From the cell containing the given text, extract its center point as [x, y] coordinate. 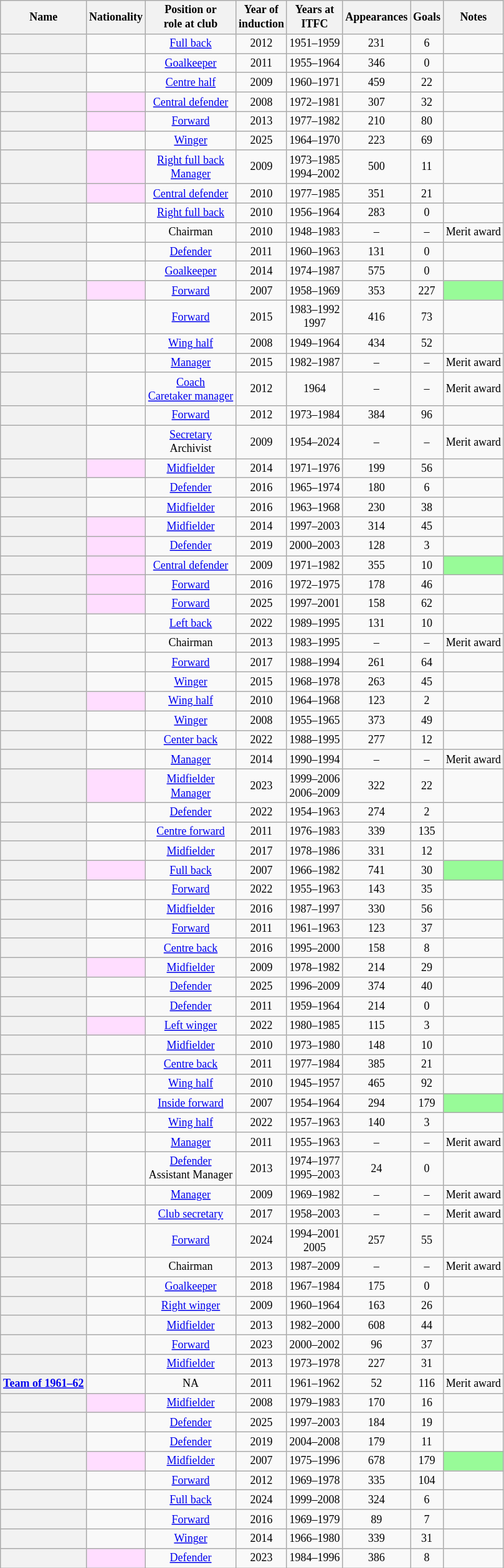
Years atITFC [315, 17]
1997–2001 [315, 604]
1971–1976 [315, 468]
1978–1982 [315, 967]
1954–1964 [315, 1103]
116 [427, 1383]
1964–1970 [315, 141]
104 [427, 1480]
1982–1987 [315, 362]
135 [427, 832]
1969–1982 [315, 1195]
2004–2008 [315, 1442]
678 [376, 1462]
Name [44, 17]
1972–1981 [315, 102]
Center back [191, 739]
1955–1965 [315, 721]
1978–1986 [315, 850]
1954–1963 [315, 812]
1961–1963 [315, 929]
Centre forward [191, 832]
NA [191, 1383]
1963–1968 [315, 507]
199 [376, 468]
Right full back [191, 213]
1982–2000 [315, 1325]
1955–1964 [315, 63]
38 [427, 507]
2000–2002 [315, 1345]
32 [427, 102]
335 [376, 1480]
1948–1983 [315, 232]
30 [427, 870]
24 [376, 1168]
1960–1963 [315, 251]
128 [376, 545]
Inside forward [191, 1103]
1975–1996 [315, 1462]
80 [427, 121]
1964 [315, 389]
2018 [262, 1286]
163 [376, 1306]
Notes [473, 17]
55 [427, 1241]
1957–1963 [315, 1123]
143 [376, 890]
1980–1985 [315, 1026]
180 [376, 488]
1973–1978 [315, 1364]
29 [427, 967]
307 [376, 102]
62 [427, 604]
1961–1962 [315, 1383]
DefenderAssistant Manager [191, 1168]
355 [376, 565]
1988–1994 [315, 662]
7 [427, 1519]
210 [376, 121]
1995–2000 [315, 947]
46 [427, 585]
Right full backManager [191, 167]
1983–19921997 [315, 317]
Club secretary [191, 1214]
Position orrole at club [191, 17]
Nationality [116, 17]
1971–1982 [315, 565]
175 [376, 1286]
Team of 1961–62 [44, 1383]
384 [376, 416]
1977–1984 [315, 1064]
1965–1974 [315, 488]
346 [376, 63]
1958–2003 [315, 1214]
1974–1987 [315, 271]
231 [376, 44]
1964–1968 [315, 701]
40 [427, 987]
2000–2003 [315, 545]
115 [376, 1026]
148 [376, 1045]
353 [376, 290]
1984–1996 [315, 1557]
Appearances [376, 17]
283 [376, 213]
64 [427, 662]
19 [427, 1422]
1977–1982 [315, 121]
1974–19771995–2003 [315, 1168]
1960–1971 [315, 82]
Year ofinduction [262, 17]
373 [376, 721]
277 [376, 739]
434 [376, 344]
223 [376, 141]
294 [376, 1103]
92 [427, 1084]
322 [376, 786]
16 [427, 1403]
274 [376, 812]
1969–1979 [315, 1519]
1999–20062006–2009 [315, 786]
1972–1975 [315, 585]
1945–1957 [315, 1084]
49 [427, 721]
1958–1969 [315, 290]
741 [376, 870]
170 [376, 1403]
1959–1964 [315, 1006]
374 [376, 987]
73 [427, 317]
331 [376, 850]
575 [376, 271]
230 [376, 507]
261 [376, 662]
Left back [191, 624]
CoachCaretaker manager [191, 389]
Left winger [191, 1026]
SecretaryArchivist [191, 442]
608 [376, 1325]
1989–1995 [315, 624]
1951–1959 [315, 44]
1956–1964 [315, 213]
330 [376, 909]
1954–2024 [315, 442]
1966–1980 [315, 1539]
416 [376, 317]
1988–1995 [315, 739]
184 [376, 1422]
324 [376, 1500]
Goals [427, 17]
Right winger [191, 1306]
1973–1984 [315, 416]
1967–1984 [315, 1286]
1999–2008 [315, 1500]
1994–20012005 [315, 1241]
1983–1995 [315, 642]
257 [376, 1241]
1976–1983 [315, 832]
1973–19851994–2002 [315, 167]
314 [376, 527]
1990–1994 [315, 759]
1977–1985 [315, 193]
385 [376, 1064]
MidfielderManager [191, 786]
1979–1983 [315, 1403]
386 [376, 1557]
Centre half [191, 82]
459 [376, 82]
1996–2009 [315, 987]
140 [376, 1123]
69 [427, 141]
1960–1964 [315, 1306]
1968–1978 [315, 682]
44 [427, 1325]
1987–2009 [315, 1267]
351 [376, 193]
465 [376, 1084]
1966–1982 [315, 870]
1969–1978 [315, 1480]
35 [427, 890]
1973–1980 [315, 1045]
26 [427, 1306]
263 [376, 682]
89 [376, 1519]
1987–1997 [315, 909]
500 [376, 167]
178 [376, 585]
1949–1964 [315, 344]
